Extract the (x, y) coordinate from the center of the cell holding the provided text.  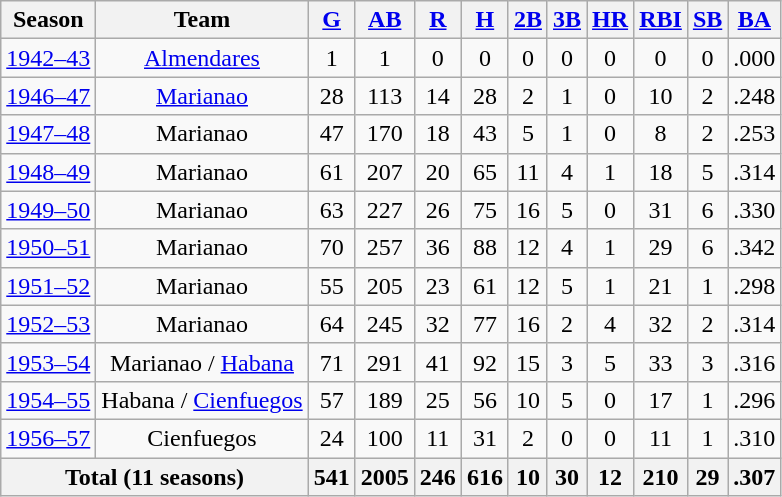
1942–43 (48, 58)
SB (707, 20)
Marianao / Habana (202, 362)
1956–57 (48, 438)
Cienfuegos (202, 438)
Almendares (202, 58)
1947–48 (48, 134)
55 (332, 286)
1948–49 (48, 172)
1949–50 (48, 210)
41 (438, 362)
2005 (384, 477)
616 (484, 477)
RBI (661, 20)
3B (566, 20)
.310 (754, 438)
33 (661, 362)
24 (332, 438)
G (332, 20)
20 (438, 172)
14 (438, 96)
65 (484, 172)
.253 (754, 134)
Habana / Cienfuegos (202, 400)
57 (332, 400)
246 (438, 477)
23 (438, 286)
30 (566, 477)
47 (332, 134)
227 (384, 210)
1953–54 (48, 362)
205 (384, 286)
88 (484, 248)
.342 (754, 248)
56 (484, 400)
170 (384, 134)
.298 (754, 286)
64 (332, 324)
8 (661, 134)
257 (384, 248)
HR (610, 20)
.330 (754, 210)
291 (384, 362)
207 (384, 172)
25 (438, 400)
75 (484, 210)
210 (661, 477)
71 (332, 362)
2B (528, 20)
1952–53 (48, 324)
.296 (754, 400)
63 (332, 210)
113 (384, 96)
H (484, 20)
17 (661, 400)
70 (332, 248)
92 (484, 362)
.307 (754, 477)
245 (384, 324)
R (438, 20)
21 (661, 286)
541 (332, 477)
.248 (754, 96)
77 (484, 324)
36 (438, 248)
1946–47 (48, 96)
1950–51 (48, 248)
Season (48, 20)
1951–52 (48, 286)
15 (528, 362)
.316 (754, 362)
AB (384, 20)
Team (202, 20)
26 (438, 210)
189 (384, 400)
BA (754, 20)
43 (484, 134)
Total (11 seasons) (154, 477)
100 (384, 438)
1954–55 (48, 400)
.000 (754, 58)
